Identify which cell holds the provided text, then report its (x, y) central coordinate. 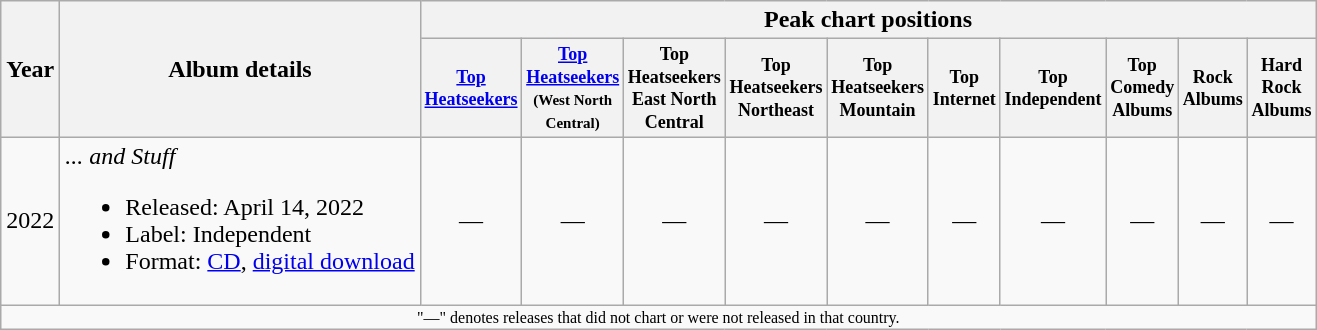
Hard Rock Albums (1282, 88)
Top Internet (964, 88)
Top Independent (1053, 88)
... and StuffReleased: April 14, 2022Label: IndependentFormat: CD, digital download (240, 220)
2022 (30, 220)
Album details (240, 70)
Rock Albums (1214, 88)
Top Heatseekers East North Central (675, 88)
Top Heatseekers Mountain (878, 88)
Top Heatseekers (471, 88)
Top Comedy Albums (1142, 88)
Year (30, 70)
Top Heatseekers Northeast (776, 88)
Peak chart positions (868, 20)
Top Heatseekers (West North Central) (573, 88)
"—" denotes releases that did not chart or were not released in that country. (658, 317)
